Find where the given text appears and provide that cell's center as (X, Y) coordinate. 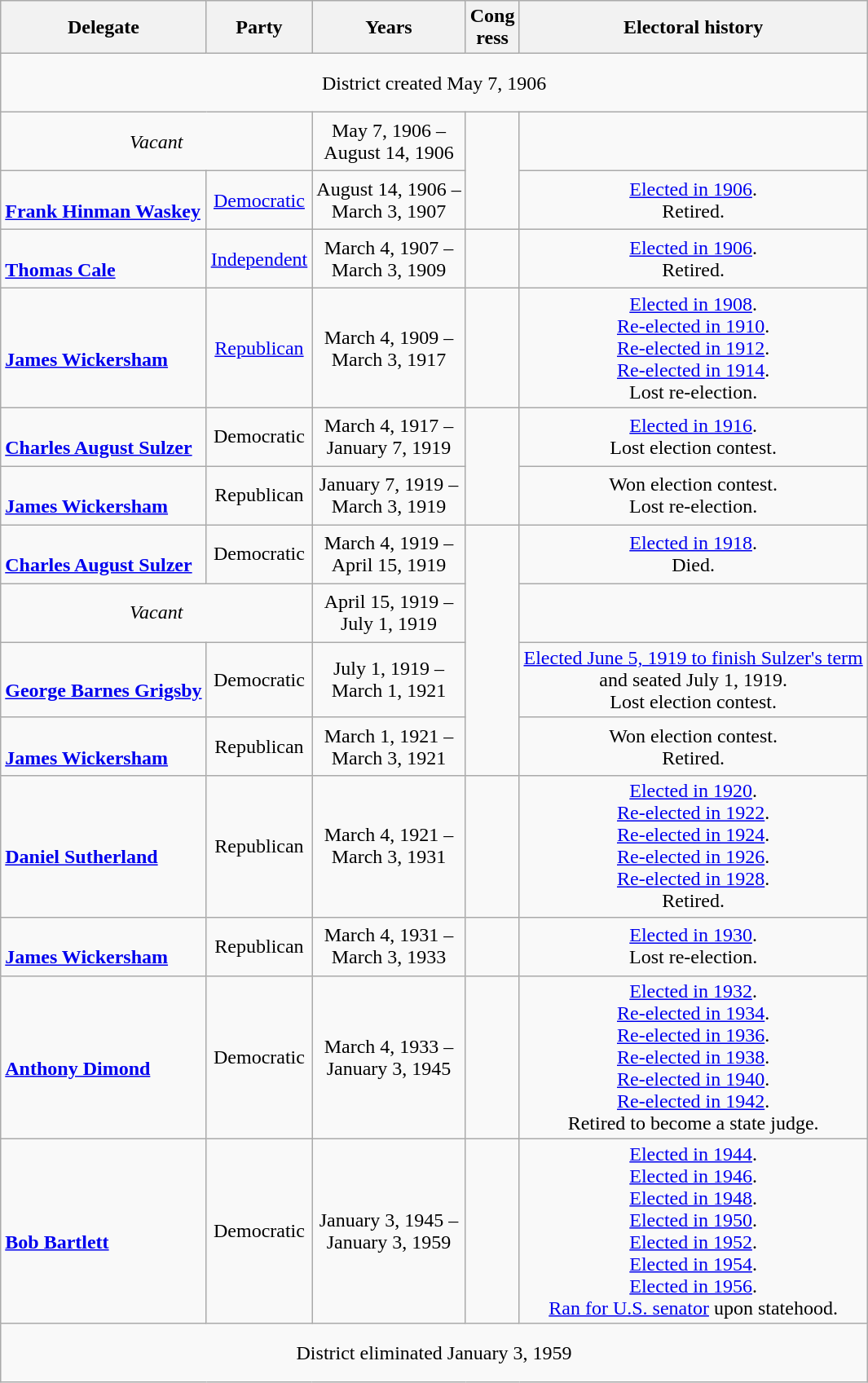
Daniel Sutherland (104, 846)
George Barnes Grigsby (104, 680)
Elected in 1930.Lost re-election. (693, 946)
Elected June 5, 1919 to finish Sulzer's term and seated July 1, 1919.Lost election contest. (693, 680)
Elected in 1944.Elected in 1946.Elected in 1948.Elected in 1950.Elected in 1952.Elected in 1954.Elected in 1956.Ran for U.S. senator upon statehood. (693, 1231)
Elected in 1918.Died. (693, 554)
Won election contest.Retired. (693, 747)
Frank Hinman Waskey (104, 200)
Elected in 1932.Re-elected in 1934.Re-elected in 1936.Re-elected in 1938.Re-elected in 1940.Re-elected in 1942.Retired to become a state judge. (693, 1057)
Anthony Dimond (104, 1057)
March 1, 1921 –March 3, 1921 (389, 747)
District created May 7, 1906 (434, 83)
August 14, 1906 –March 3, 1907 (389, 200)
March 4, 1931 –March 3, 1933 (389, 946)
Independent (259, 259)
Bob Bartlett (104, 1231)
Thomas Cale (104, 259)
March 4, 1921 –March 3, 1931 (389, 846)
May 7, 1906 –August 14, 1906 (389, 142)
Elected in 1916.Lost election contest. (693, 437)
Years (389, 28)
April 15, 1919 –July 1, 1919 (389, 613)
Party (259, 28)
July 1, 1919 –March 1, 1921 (389, 680)
Congress (492, 28)
March 4, 1919 –April 15, 1919 (389, 554)
Electoral history (693, 28)
March 4, 1909 –March 3, 1917 (389, 348)
March 4, 1933 –January 3, 1945 (389, 1057)
March 4, 1907 –March 3, 1909 (389, 259)
Elected in 1908.Re-elected in 1910.Re-elected in 1912.Re-elected in 1914.Lost re-election. (693, 348)
January 3, 1945 –January 3, 1959 (389, 1231)
Won election contest.Lost re-election. (693, 496)
March 4, 1917 –January 7, 1919 (389, 437)
Elected in 1920.Re-elected in 1922.Re-elected in 1924.Re-elected in 1926.Re-elected in 1928.Retired. (693, 846)
Delegate (104, 28)
District eliminated January 3, 1959 (434, 1353)
January 7, 1919 –March 3, 1919 (389, 496)
